Provide the [x, y] coordinate of the cell's center where the given text is located.  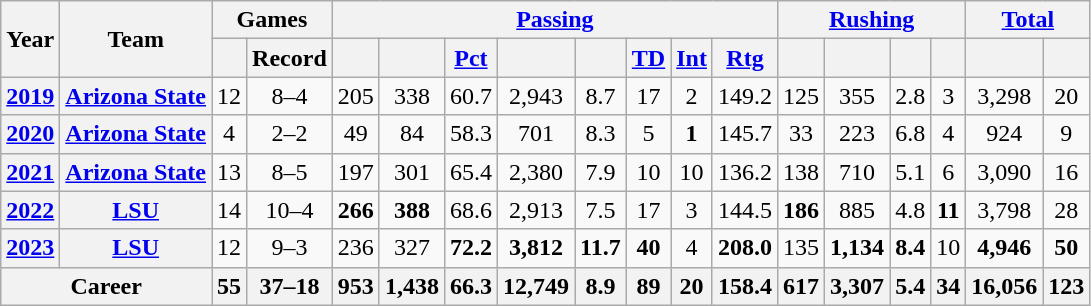
6.8 [910, 134]
2021 [30, 172]
388 [412, 210]
2–2 [290, 134]
11 [948, 210]
125 [802, 96]
4.8 [910, 210]
186 [802, 210]
2020 [30, 134]
145.7 [744, 134]
208.0 [744, 248]
135 [802, 248]
10–4 [290, 210]
2.8 [910, 96]
136.2 [744, 172]
8–5 [290, 172]
236 [356, 248]
16 [1066, 172]
13 [230, 172]
66.3 [470, 286]
7.9 [601, 172]
710 [858, 172]
1 [692, 134]
1,438 [412, 286]
40 [648, 248]
34 [948, 286]
Int [692, 58]
Total [1028, 20]
37–18 [290, 286]
Team [136, 39]
8.3 [601, 134]
2019 [30, 96]
327 [412, 248]
138 [802, 172]
8.4 [910, 248]
158.4 [744, 286]
84 [412, 134]
3,812 [536, 248]
3,298 [1004, 96]
8–4 [290, 96]
68.6 [470, 210]
55 [230, 286]
33 [802, 134]
885 [858, 210]
Rtg [744, 58]
2,380 [536, 172]
4,946 [1004, 248]
Passing [554, 20]
223 [858, 134]
Year [30, 39]
266 [356, 210]
5.4 [910, 286]
58.3 [470, 134]
16,056 [1004, 286]
72.2 [470, 248]
2,913 [536, 210]
Career [106, 286]
2023 [30, 248]
6 [948, 172]
3,798 [1004, 210]
Pct [470, 58]
205 [356, 96]
14 [230, 210]
28 [1066, 210]
Games [272, 20]
149.2 [744, 96]
49 [356, 134]
11.7 [601, 248]
65.4 [470, 172]
301 [412, 172]
12,749 [536, 286]
50 [1066, 248]
Record [290, 58]
89 [648, 286]
5.1 [910, 172]
617 [802, 286]
144.5 [744, 210]
123 [1066, 286]
953 [356, 286]
Rushing [872, 20]
197 [356, 172]
9 [1066, 134]
3,307 [858, 286]
5 [648, 134]
8.7 [601, 96]
60.7 [470, 96]
355 [858, 96]
924 [1004, 134]
2 [692, 96]
701 [536, 134]
3,090 [1004, 172]
1,134 [858, 248]
338 [412, 96]
7.5 [601, 210]
8.9 [601, 286]
2,943 [536, 96]
2022 [30, 210]
TD [648, 58]
9–3 [290, 248]
